Determine the (x, y) coordinate at the center of the cell enclosing the given text.  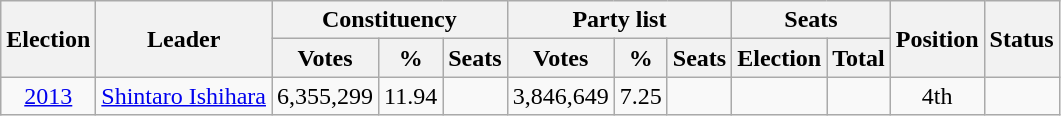
Total (859, 58)
Constituency (390, 20)
Leader (184, 39)
7.25 (640, 96)
Party list (620, 20)
3,846,649 (560, 96)
11.94 (411, 96)
Position (937, 39)
2013 (48, 96)
Status (1022, 39)
4th (937, 96)
6,355,299 (326, 96)
Shintaro Ishihara (184, 96)
